Locate the cell with the specified text and output its [x, y] center coordinate. 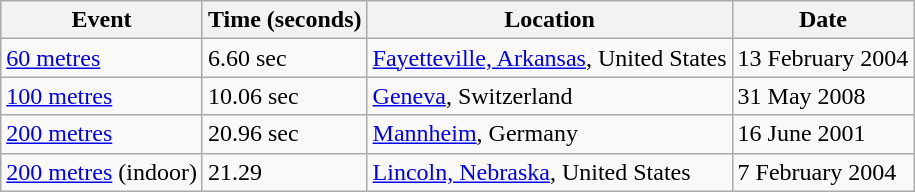
21.29 [284, 172]
Mannheim, Germany [550, 134]
200 metres (indoor) [102, 172]
100 metres [102, 96]
Event [102, 20]
31 May 2008 [823, 96]
20.96 sec [284, 134]
Date [823, 20]
10.06 sec [284, 96]
Lincoln, Nebraska, United States [550, 172]
200 metres [102, 134]
13 February 2004 [823, 58]
Location [550, 20]
7 February 2004 [823, 172]
6.60 sec [284, 58]
60 metres [102, 58]
Time (seconds) [284, 20]
Fayetteville, Arkansas, United States [550, 58]
Geneva, Switzerland [550, 96]
16 June 2001 [823, 134]
